Output the (x, y) coordinate of the center of the cell containing the given text.  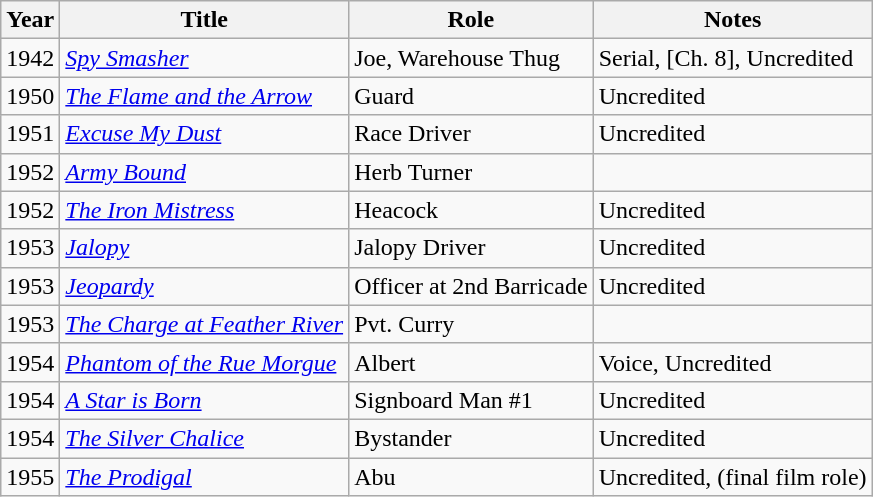
Serial, [Ch. 8], Uncredited (732, 58)
Signboard Man #1 (471, 400)
1955 (30, 477)
Uncredited, (final film role) (732, 477)
The Prodigal (204, 477)
1950 (30, 96)
The Flame and the Arrow (204, 96)
Army Bound (204, 172)
Herb Turner (471, 172)
1951 (30, 134)
The Iron Mistress (204, 210)
Voice, Uncredited (732, 362)
1942 (30, 58)
Excuse My Dust (204, 134)
Guard (471, 96)
Jalopy Driver (471, 248)
The Silver Chalice (204, 438)
Race Driver (471, 134)
Phantom of the Rue Morgue (204, 362)
Role (471, 20)
Heacock (471, 210)
Spy Smasher (204, 58)
Officer at 2nd Barricade (471, 286)
Joe, Warehouse Thug (471, 58)
Bystander (471, 438)
Year (30, 20)
Pvt. Curry (471, 324)
Albert (471, 362)
Jeopardy (204, 286)
A Star is Born (204, 400)
Notes (732, 20)
Title (204, 20)
The Charge at Feather River (204, 324)
Abu (471, 477)
Jalopy (204, 248)
